Search for the cell housing the specified text and yield its [X, Y] center coordinate. 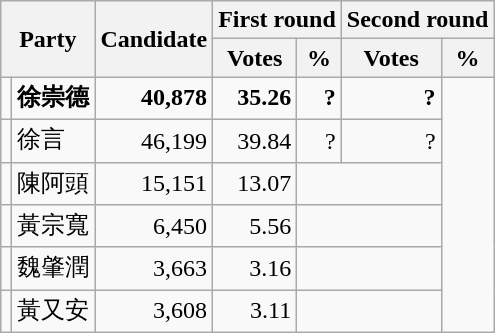
13.07 [255, 184]
First round [278, 20]
35.26 [255, 98]
5.56 [255, 226]
3.11 [255, 312]
魏肇潤 [54, 268]
Second round [418, 20]
15,151 [154, 184]
陳阿頭 [54, 184]
40,878 [154, 98]
Candidate [154, 39]
黃又安 [54, 312]
39.84 [255, 140]
黃宗寬 [54, 226]
Party [48, 39]
3,608 [154, 312]
徐言 [54, 140]
46,199 [154, 140]
3.16 [255, 268]
6,450 [154, 226]
徐崇德 [54, 98]
3,663 [154, 268]
